Extract the (x, y) coordinate from the center of the cell holding the provided text.  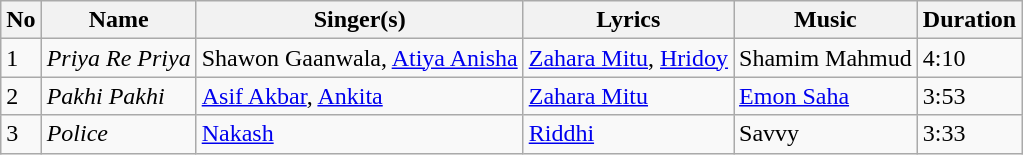
Nakash (360, 134)
Lyrics (628, 20)
No (21, 20)
Zahara Mitu, Hridoy (628, 58)
Singer(s) (360, 20)
Zahara Mitu (628, 96)
Riddhi (628, 134)
1 (21, 58)
2 (21, 96)
4:10 (969, 58)
Music (826, 20)
Shawon Gaanwala, Atiya Anisha (360, 58)
Priya Re Priya (118, 58)
Name (118, 20)
3:33 (969, 134)
Pakhi Pakhi (118, 96)
Asif Akbar, Ankita (360, 96)
Savvy (826, 134)
3:53 (969, 96)
Shamim Mahmud (826, 58)
Emon Saha (826, 96)
Police (118, 134)
Duration (969, 20)
3 (21, 134)
